From the cell containing the given text, extract its center point as (X, Y) coordinate. 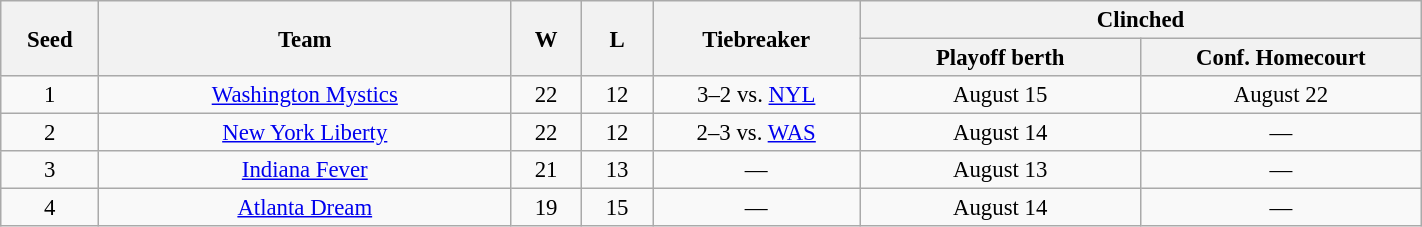
3–2 vs. NYL (756, 95)
Washington Mystics (305, 95)
Indiana Fever (305, 170)
Atlanta Dream (305, 208)
August 15 (1000, 95)
4 (50, 208)
3 (50, 170)
Team (305, 38)
2 (50, 133)
21 (546, 170)
New York Liberty (305, 133)
Seed (50, 38)
Tiebreaker (756, 38)
Playoff berth (1000, 58)
2–3 vs. WAS (756, 133)
L (618, 38)
1 (50, 95)
19 (546, 208)
August 22 (1282, 95)
Clinched (1140, 20)
15 (618, 208)
W (546, 38)
Conf. Homecourt (1282, 58)
13 (618, 170)
August 13 (1000, 170)
